Capture the cell that displays the provided text and extract its [X, Y] central coordinate. 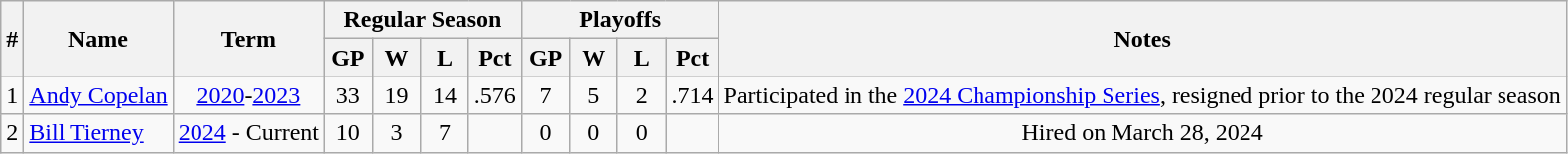
Term [248, 39]
Regular Season [423, 20]
Participated in the 2024 Championship Series, resigned prior to the 2024 regular season [1142, 95]
# [12, 39]
Hired on March 28, 2024 [1142, 133]
Notes [1142, 39]
Playoffs [619, 20]
33 [349, 95]
1 [12, 95]
Bill Tierney [98, 133]
2024 - Current [248, 133]
2020-2023 [248, 95]
10 [349, 133]
.714 [693, 95]
Andy Copelan [98, 95]
14 [445, 95]
Name [98, 39]
.576 [494, 95]
19 [397, 95]
3 [397, 133]
5 [593, 95]
